Capture the cell that displays the provided text and extract its [X, Y] central coordinate. 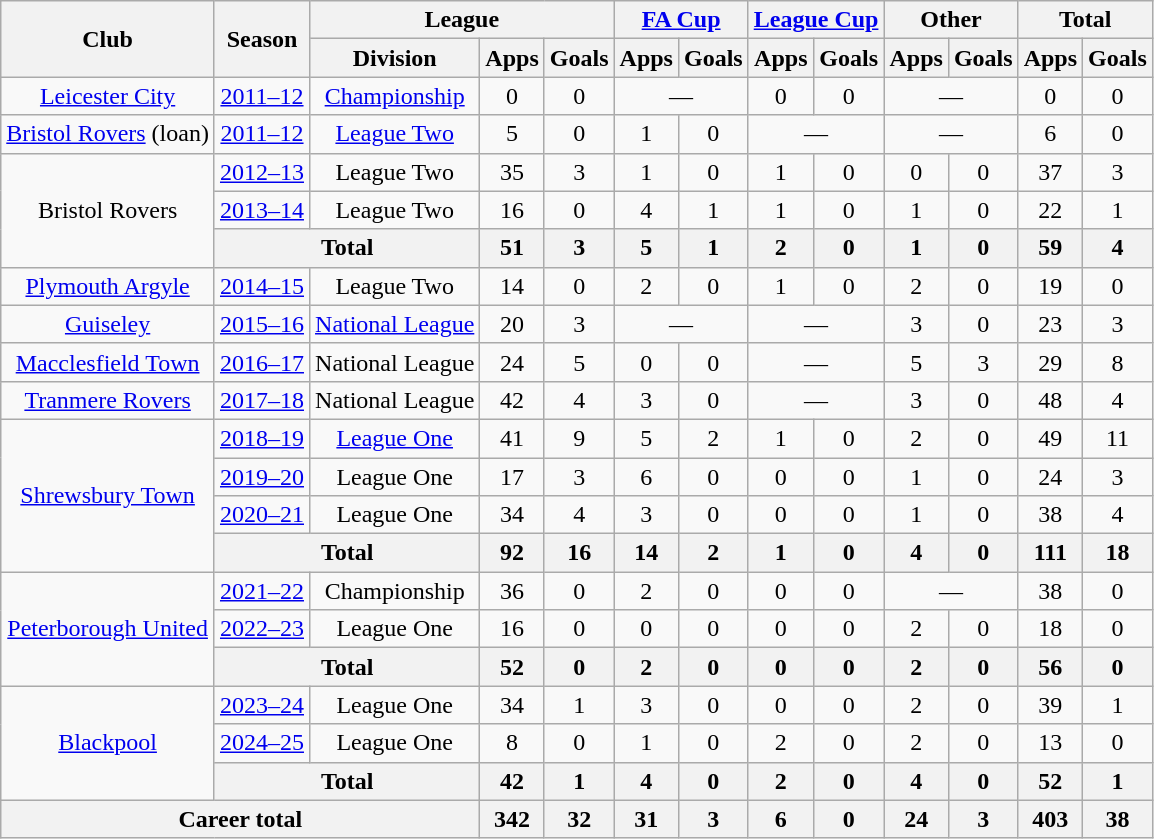
Bristol Rovers (loan) [108, 134]
32 [579, 819]
48 [1050, 400]
22 [1050, 210]
92 [512, 553]
2021–22 [262, 591]
2014–15 [262, 286]
59 [1050, 248]
2019–20 [262, 477]
2024–25 [262, 743]
League Cup [816, 20]
49 [1050, 438]
Peterborough United [108, 629]
36 [512, 591]
342 [512, 819]
Plymouth Argyle [108, 286]
Leicester City [108, 96]
Season [262, 39]
29 [1050, 362]
2015–16 [262, 324]
Career total [240, 819]
37 [1050, 172]
Shrewsbury Town [108, 495]
Club [108, 39]
19 [1050, 286]
111 [1050, 553]
2023–24 [262, 705]
Blackpool [108, 743]
2020–21 [262, 515]
17 [512, 477]
56 [1050, 667]
FA Cup [681, 20]
20 [512, 324]
23 [1050, 324]
2022–23 [262, 629]
41 [512, 438]
Guiseley [108, 324]
51 [512, 248]
2012–13 [262, 172]
2016–17 [262, 362]
2013–14 [262, 210]
Other [951, 20]
11 [1118, 438]
35 [512, 172]
13 [1050, 743]
League [462, 20]
Division [395, 58]
39 [1050, 705]
Bristol Rovers [108, 210]
2018–19 [262, 438]
Tranmere Rovers [108, 400]
Macclesfield Town [108, 362]
9 [579, 438]
403 [1050, 819]
31 [646, 819]
2017–18 [262, 400]
